Output the [x, y] coordinate of the center of the cell containing the given text.  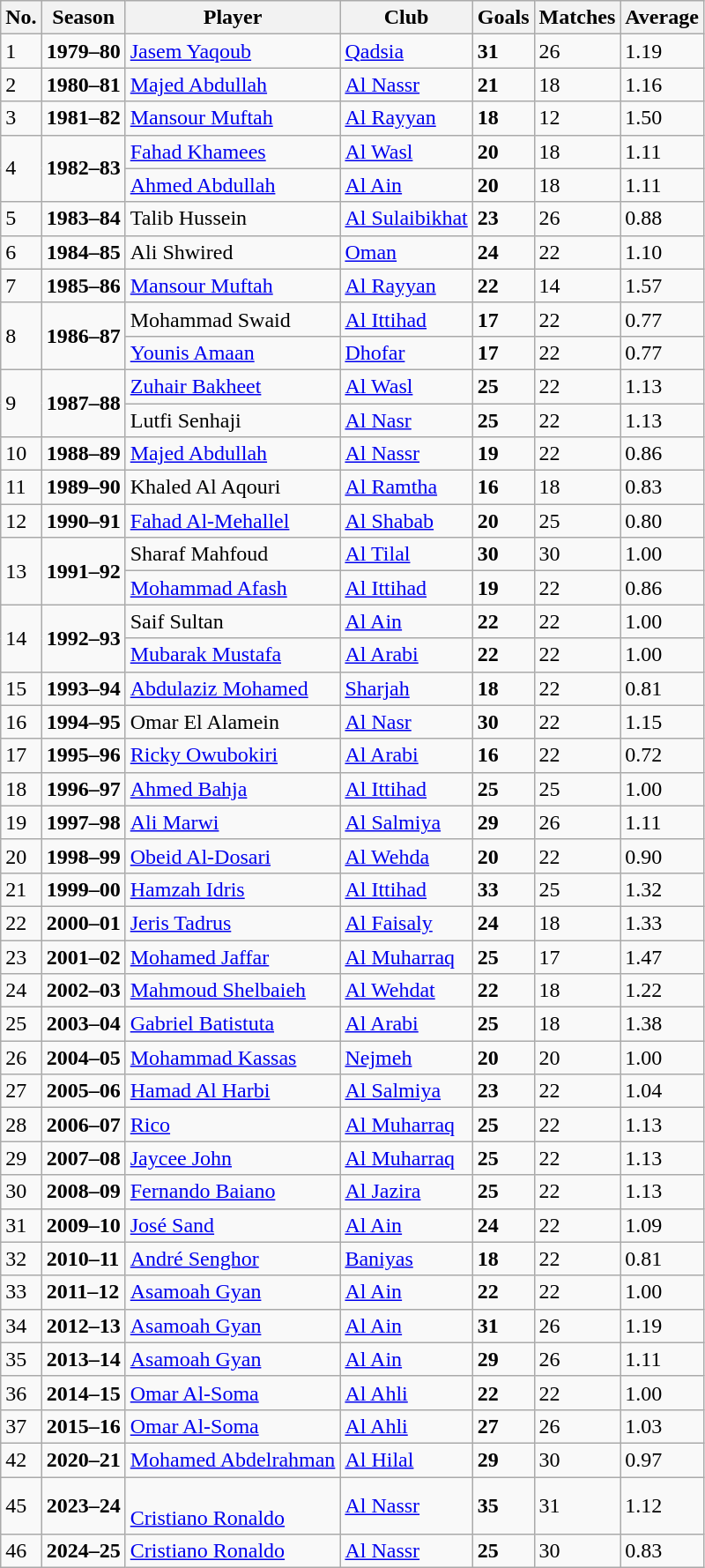
Ali Marwi [233, 822]
2013–14 [83, 1359]
2010–11 [83, 1259]
1.38 [663, 1024]
2023–24 [83, 1505]
Fernando Baiano [233, 1192]
1 [21, 51]
Matches [577, 18]
1.57 [663, 286]
Ricky Owubokiri [233, 755]
Al Wehdat [406, 991]
José Sand [233, 1225]
Jeris Tadrus [233, 923]
Mubarak Mustafa [233, 655]
3 [21, 118]
Qadsia [406, 51]
Al Tilal [406, 554]
André Senghor [233, 1259]
2009–10 [83, 1225]
2000–01 [83, 923]
Mohammad Kassas [233, 1058]
Mohamed Jaffar [233, 956]
1.09 [663, 1225]
1992–93 [83, 638]
2 [21, 85]
Player [233, 18]
1.16 [663, 85]
Lutfi Senhaji [233, 420]
Goals [503, 18]
1998–99 [83, 856]
1995–96 [83, 755]
1.15 [663, 722]
Abdulaziz Mohamed [233, 688]
1.22 [663, 991]
Talib Hussein [233, 219]
Nejmeh [406, 1058]
2003–04 [83, 1024]
Dhofar [406, 353]
6 [21, 252]
5 [21, 219]
4 [21, 168]
32 [21, 1259]
1991–92 [83, 571]
0.72 [663, 755]
8 [21, 336]
1996–97 [83, 789]
2015–16 [83, 1426]
2008–09 [83, 1192]
Sharjah [406, 688]
Mohammad Afash [233, 588]
2004–05 [83, 1058]
2005–06 [83, 1091]
Omar El Alamein [233, 722]
Al Jazira [406, 1192]
2020–21 [83, 1460]
Ahmed Abdullah [233, 185]
Zuhair Bakheet [233, 386]
1.10 [663, 252]
Al Shabab [406, 521]
Al Faisaly [406, 923]
9 [21, 403]
1984–85 [83, 252]
1988–89 [83, 454]
45 [21, 1505]
1980–81 [83, 85]
Jasem Yaqoub [233, 51]
Al Ramtha [406, 487]
Fahad Khamees [233, 152]
7 [21, 286]
1989–90 [83, 487]
1.47 [663, 956]
10 [21, 454]
0.97 [663, 1460]
Obeid Al-Dosari [233, 856]
Season [83, 18]
Ali Shwired [233, 252]
2012–13 [83, 1326]
Saif Sultan [233, 621]
Younis Amaan [233, 353]
2014–15 [83, 1393]
1983–84 [83, 219]
1982–83 [83, 168]
1.04 [663, 1091]
0.90 [663, 856]
2011–12 [83, 1292]
Sharaf Mahfoud [233, 554]
1981–82 [83, 118]
46 [21, 1551]
1979–80 [83, 51]
0.88 [663, 219]
Hamzah Idris [233, 889]
0.80 [663, 521]
Mohamed Abdelrahman [233, 1460]
Hamad Al Harbi [233, 1091]
Gabriel Batistuta [233, 1024]
2006–07 [83, 1125]
2001–02 [83, 956]
1.33 [663, 923]
11 [21, 487]
1.50 [663, 118]
1986–87 [83, 336]
2007–08 [83, 1158]
2024–25 [83, 1551]
Khaled Al Aqouri [233, 487]
42 [21, 1460]
Club [406, 18]
1985–86 [83, 286]
Baniyas [406, 1259]
36 [21, 1393]
Al Wehda [406, 856]
1997–98 [83, 822]
Al Sulaibikhat [406, 219]
2002–03 [83, 991]
Al Hilal [406, 1460]
28 [21, 1125]
1987–88 [83, 403]
1.32 [663, 889]
Fahad Al-Mehallel [233, 521]
Mohammad Swaid [233, 319]
Ahmed Bahja [233, 789]
37 [21, 1426]
34 [21, 1326]
13 [21, 571]
1.12 [663, 1505]
Average [663, 18]
1990–91 [83, 521]
Rico [233, 1125]
1993–94 [83, 688]
1.03 [663, 1426]
Jaycee John [233, 1158]
Mahmoud Shelbaieh [233, 991]
15 [21, 688]
1994–95 [83, 722]
No. [21, 18]
1999–00 [83, 889]
Oman [406, 252]
